Extract the (X, Y) coordinate from the center of the cell holding the provided text.  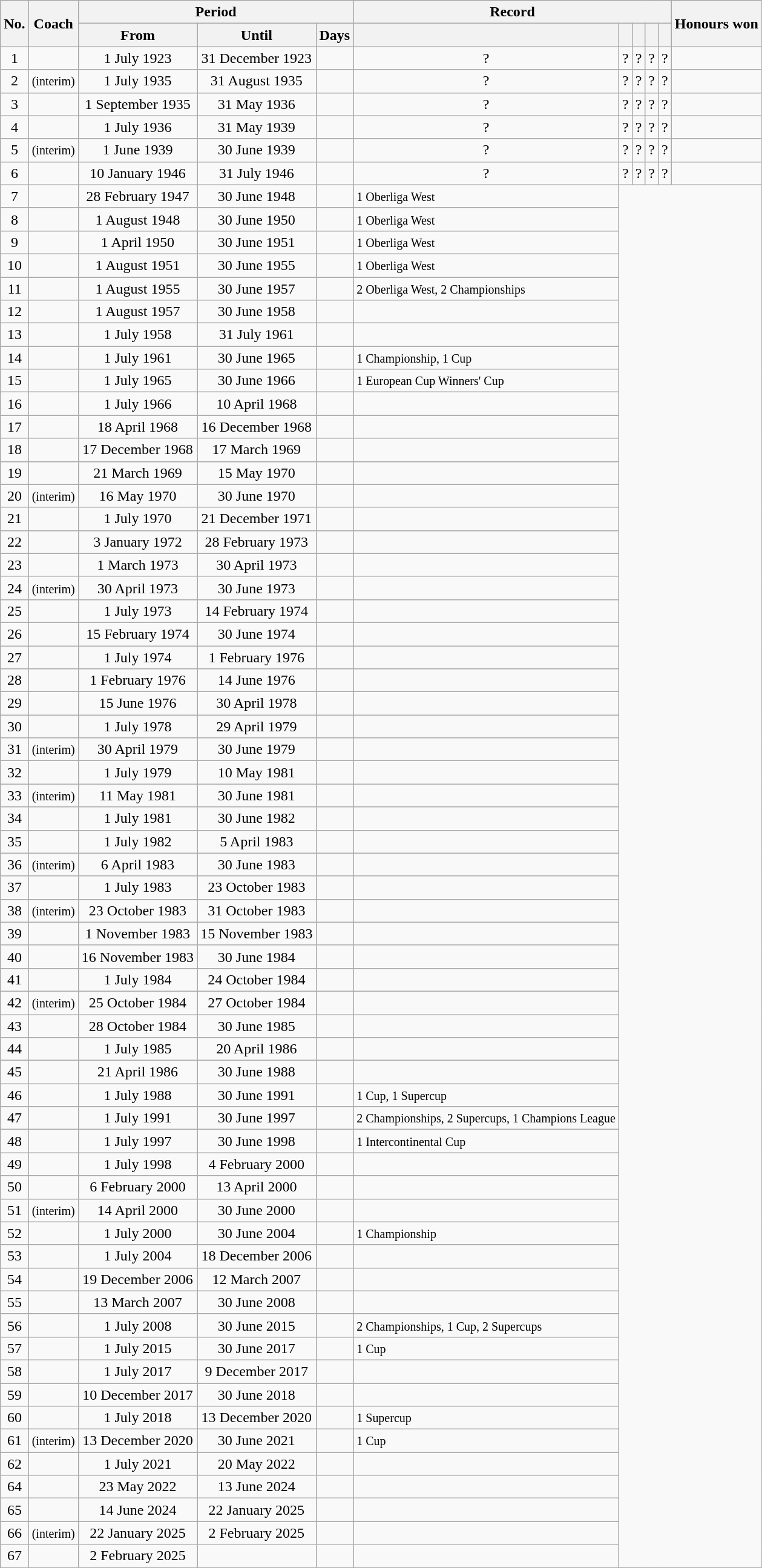
17 March 1969 (257, 450)
30 June 1974 (257, 634)
65 (15, 1510)
31 (15, 749)
62 (15, 1464)
10 January 1946 (137, 173)
1 July 1982 (137, 842)
31 July 1961 (257, 335)
11 (15, 289)
46 (15, 1095)
18 April 1968 (137, 427)
1 European Cup Winners' Cup (487, 381)
30 June 1957 (257, 289)
30 April 1979 (137, 749)
61 (15, 1441)
1 June 1939 (137, 150)
1 July 1985 (137, 1049)
37 (15, 888)
28 (15, 680)
30 June 1997 (257, 1118)
19 (15, 473)
10 December 2017 (137, 1394)
34 (15, 819)
Period (215, 12)
41 (15, 980)
31 May 1939 (257, 127)
20 May 2022 (257, 1464)
Coach (53, 24)
14 (15, 358)
45 (15, 1072)
16 November 1983 (137, 957)
1 July 1973 (137, 611)
1 July 2000 (137, 1233)
Honours won (717, 24)
30 June 2017 (257, 1348)
30 April 1978 (257, 703)
30 June 1979 (257, 749)
30 June 1955 (257, 265)
1 July 2018 (137, 1418)
1 August 1948 (137, 219)
30 June 1985 (257, 1026)
60 (15, 1418)
1 July 1923 (137, 58)
19 December 2006 (137, 1279)
30 June 1981 (257, 796)
23 May 2022 (137, 1487)
24 (15, 588)
1 July 1984 (137, 980)
31 July 1946 (257, 173)
57 (15, 1348)
13 April 2000 (257, 1187)
14 June 2024 (137, 1510)
30 June 1970 (257, 496)
15 (15, 381)
1 Cup, 1 Supercup (487, 1095)
1 Championship (487, 1233)
50 (15, 1187)
30 June 1965 (257, 358)
22 (15, 542)
30 June 2004 (257, 1233)
1 July 1961 (137, 358)
30 June 2015 (257, 1325)
30 June 1948 (257, 196)
6 February 2000 (137, 1187)
35 (15, 842)
1 July 1991 (137, 1118)
32 (15, 772)
1 Supercup (487, 1418)
16 (15, 404)
12 (15, 312)
27 October 1984 (257, 1003)
15 February 1974 (137, 634)
36 (15, 865)
30 (15, 726)
53 (15, 1256)
25 (15, 611)
30 June 1966 (257, 381)
30 June 1950 (257, 219)
30 June 2008 (257, 1302)
39 (15, 934)
30 June 1973 (257, 588)
29 April 1979 (257, 726)
1 July 1981 (137, 819)
38 (15, 911)
28 October 1984 (137, 1026)
21 April 1986 (137, 1072)
30 June 1998 (257, 1141)
4 (15, 127)
33 (15, 796)
Days (335, 35)
48 (15, 1141)
30 June 1991 (257, 1095)
12 March 2007 (257, 1279)
16 May 1970 (137, 496)
4 February 2000 (257, 1164)
1 July 2008 (137, 1325)
30 June 2000 (257, 1210)
1 July 1966 (137, 404)
13 June 2024 (257, 1487)
5 April 1983 (257, 842)
30 June 2021 (257, 1441)
1 July 2021 (137, 1464)
6 (15, 173)
11 May 1981 (137, 796)
24 October 1984 (257, 980)
14 April 2000 (137, 1210)
1 September 1935 (137, 104)
1 July 1974 (137, 657)
7 (15, 196)
43 (15, 1026)
1 July 2015 (137, 1348)
28 February 1973 (257, 542)
1 July 1997 (137, 1141)
No. (15, 24)
16 December 1968 (257, 427)
10 (15, 265)
10 April 1968 (257, 404)
13 (15, 335)
42 (15, 1003)
14 June 1976 (257, 680)
1 August 1957 (137, 312)
1 July 1979 (137, 772)
25 October 1984 (137, 1003)
13 March 2007 (137, 1302)
2 Oberliga West, 2 Championships (487, 289)
8 (15, 219)
30 June 1988 (257, 1072)
17 December 1968 (137, 450)
23 (15, 565)
3 (15, 104)
1 July 1988 (137, 1095)
30 June 1958 (257, 312)
1 August 1955 (137, 289)
51 (15, 1210)
30 June 1983 (257, 865)
1 July 1965 (137, 381)
1 July 1983 (137, 888)
31 May 1936 (257, 104)
31 August 1935 (257, 81)
1 July 1970 (137, 519)
21 March 1969 (137, 473)
2 (15, 81)
49 (15, 1164)
40 (15, 957)
30 June 2018 (257, 1394)
21 December 1971 (257, 519)
66 (15, 1533)
1 March 1973 (137, 565)
54 (15, 1279)
26 (15, 634)
20 April 1986 (257, 1049)
1 August 1951 (137, 265)
56 (15, 1325)
1 July 1935 (137, 81)
9 (15, 242)
67 (15, 1556)
1 July 1978 (137, 726)
21 (15, 519)
20 (15, 496)
52 (15, 1233)
2 Championships, 1 Cup, 2 Supercups (487, 1325)
14 February 1974 (257, 611)
15 November 1983 (257, 934)
18 (15, 450)
1 April 1950 (137, 242)
17 (15, 427)
3 January 1972 (137, 542)
1 Intercontinental Cup (487, 1141)
15 May 1970 (257, 473)
31 December 1923 (257, 58)
Record (513, 12)
28 February 1947 (137, 196)
47 (15, 1118)
29 (15, 703)
1 Championship, 1 Cup (487, 358)
6 April 1983 (137, 865)
64 (15, 1487)
27 (15, 657)
30 June 1951 (257, 242)
5 (15, 150)
10 May 1981 (257, 772)
1 July 2017 (137, 1371)
1 July 2004 (137, 1256)
30 June 1982 (257, 819)
31 October 1983 (257, 911)
1 November 1983 (137, 934)
30 June 1939 (257, 150)
15 June 1976 (137, 703)
55 (15, 1302)
Until (257, 35)
2 Championships, 2 Supercups, 1 Champions League (487, 1118)
18 December 2006 (257, 1256)
44 (15, 1049)
From (137, 35)
1 July 1936 (137, 127)
59 (15, 1394)
1 (15, 58)
30 June 1984 (257, 957)
58 (15, 1371)
9 December 2017 (257, 1371)
1 July 1958 (137, 335)
1 July 1998 (137, 1164)
